Detect which cell encompasses the target text, then output its (X, Y) center coordinate. 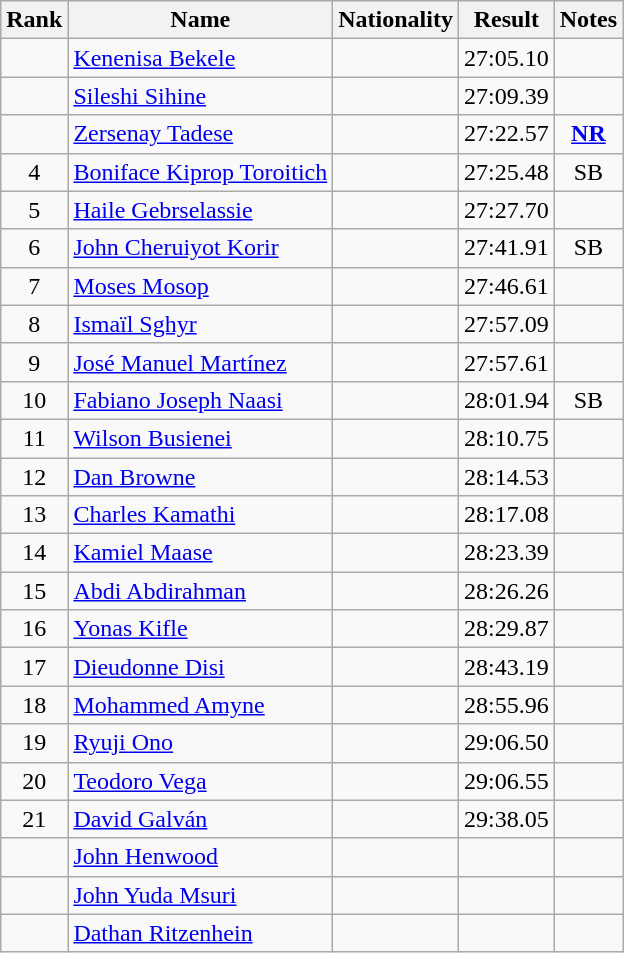
27:57.61 (506, 362)
12 (34, 477)
13 (34, 515)
27:41.91 (506, 248)
5 (34, 210)
27:25.48 (506, 172)
Name (200, 20)
Boniface Kiprop Toroitich (200, 172)
Dathan Ritzenhein (200, 933)
14 (34, 553)
Charles Kamathi (200, 515)
28:43.19 (506, 667)
Mohammed Amyne (200, 705)
28:29.87 (506, 629)
John Yuda Msuri (200, 895)
Yonas Kifle (200, 629)
28:01.94 (506, 400)
Haile Gebrselassie (200, 210)
27:27.70 (506, 210)
27:22.57 (506, 134)
8 (34, 324)
11 (34, 438)
Ismaïl Sghyr (200, 324)
27:09.39 (506, 96)
Dieudonne Disi (200, 667)
Zersenay Tadese (200, 134)
21 (34, 819)
15 (34, 591)
28:26.26 (506, 591)
Sileshi Sihine (200, 96)
9 (34, 362)
David Galván (200, 819)
7 (34, 286)
29:38.05 (506, 819)
Fabiano Joseph Naasi (200, 400)
17 (34, 667)
Nationality (396, 20)
28:14.53 (506, 477)
28:55.96 (506, 705)
28:17.08 (506, 515)
NR (588, 134)
18 (34, 705)
John Cheruiyot Korir (200, 248)
28:10.75 (506, 438)
Teodoro Vega (200, 781)
Rank (34, 20)
29:06.55 (506, 781)
10 (34, 400)
4 (34, 172)
Abdi Abdirahman (200, 591)
John Henwood (200, 857)
27:46.61 (506, 286)
29:06.50 (506, 743)
Ryuji Ono (200, 743)
16 (34, 629)
Dan Browne (200, 477)
Result (506, 20)
19 (34, 743)
27:05.10 (506, 58)
Kamiel Maase (200, 553)
Kenenisa Bekele (200, 58)
20 (34, 781)
José Manuel Martínez (200, 362)
Moses Mosop (200, 286)
28:23.39 (506, 553)
27:57.09 (506, 324)
6 (34, 248)
Wilson Busienei (200, 438)
Notes (588, 20)
